Locate the cell with the specified text and output its [x, y] center coordinate. 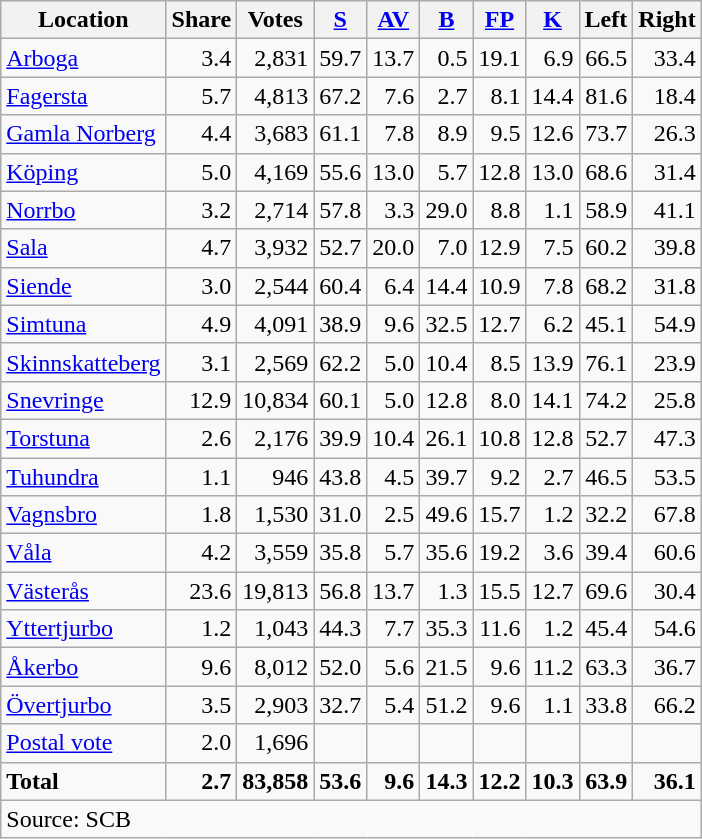
AV [394, 20]
4.4 [202, 134]
1.3 [446, 591]
8.8 [500, 210]
8,012 [276, 667]
3.6 [552, 553]
9.5 [500, 134]
36.7 [667, 667]
1,530 [276, 515]
2,544 [276, 286]
31.0 [340, 515]
4,813 [276, 96]
45.4 [606, 629]
Torstuna [84, 438]
Åkerbo [84, 667]
35.3 [446, 629]
Snevringe [84, 400]
35.6 [446, 553]
14.1 [552, 400]
4.2 [202, 553]
62.2 [340, 362]
32.2 [606, 515]
Siende [84, 286]
39.7 [446, 477]
Norrbo [84, 210]
53.6 [340, 781]
3,683 [276, 134]
12.2 [500, 781]
19.2 [500, 553]
Övertjurbo [84, 705]
3,559 [276, 553]
21.5 [446, 667]
3.4 [202, 58]
946 [276, 477]
26.3 [667, 134]
Postal vote [84, 743]
83,858 [276, 781]
10.9 [500, 286]
81.6 [606, 96]
51.2 [446, 705]
57.8 [340, 210]
2,176 [276, 438]
39.4 [606, 553]
32.5 [446, 324]
2,569 [276, 362]
Köping [84, 172]
68.6 [606, 172]
Våla [84, 553]
6.4 [394, 286]
S [340, 20]
55.6 [340, 172]
3,932 [276, 248]
20.0 [394, 248]
Share [202, 20]
14.3 [446, 781]
74.2 [606, 400]
53.5 [667, 477]
25.8 [667, 400]
1,696 [276, 743]
67.8 [667, 515]
18.4 [667, 96]
56.8 [340, 591]
Left [606, 20]
26.1 [446, 438]
45.1 [606, 324]
7.6 [394, 96]
33.8 [606, 705]
10.3 [552, 781]
12.6 [552, 134]
3.1 [202, 362]
41.1 [667, 210]
76.1 [606, 362]
6.2 [552, 324]
Vagnsbro [84, 515]
B [446, 20]
0.5 [446, 58]
2.6 [202, 438]
8.5 [500, 362]
43.8 [340, 477]
63.9 [606, 781]
60.6 [667, 553]
10.8 [500, 438]
33.4 [667, 58]
44.3 [340, 629]
7.7 [394, 629]
Source: SCB [351, 819]
8.0 [500, 400]
19.1 [500, 58]
66.2 [667, 705]
7.0 [446, 248]
2.0 [202, 743]
4.5 [394, 477]
Fagersta [84, 96]
29.0 [446, 210]
46.5 [606, 477]
4,091 [276, 324]
54.9 [667, 324]
59.7 [340, 58]
61.1 [340, 134]
52.0 [340, 667]
58.9 [606, 210]
Simtuna [84, 324]
Västerås [84, 591]
31.4 [667, 172]
K [552, 20]
7.5 [552, 248]
4.9 [202, 324]
38.9 [340, 324]
19,813 [276, 591]
1,043 [276, 629]
Votes [276, 20]
69.6 [606, 591]
36.1 [667, 781]
67.2 [340, 96]
3.5 [202, 705]
3.2 [202, 210]
8.1 [500, 96]
49.6 [446, 515]
Arboga [84, 58]
60.2 [606, 248]
66.5 [606, 58]
2.5 [394, 515]
60.1 [340, 400]
54.6 [667, 629]
30.4 [667, 591]
73.7 [606, 134]
1.8 [202, 515]
Tuhundra [84, 477]
4,169 [276, 172]
63.3 [606, 667]
Right [667, 20]
15.5 [500, 591]
Total [84, 781]
2,831 [276, 58]
5.4 [394, 705]
23.9 [667, 362]
68.2 [606, 286]
9.2 [500, 477]
39.9 [340, 438]
23.6 [202, 591]
Sala [84, 248]
FP [500, 20]
60.4 [340, 286]
31.8 [667, 286]
4.7 [202, 248]
8.9 [446, 134]
15.7 [500, 515]
2,903 [276, 705]
39.8 [667, 248]
11.6 [500, 629]
Yttertjurbo [84, 629]
13.9 [552, 362]
3.0 [202, 286]
Skinnskatteberg [84, 362]
11.2 [552, 667]
35.8 [340, 553]
Location [84, 20]
5.6 [394, 667]
3.3 [394, 210]
10,834 [276, 400]
47.3 [667, 438]
6.9 [552, 58]
2,714 [276, 210]
32.7 [340, 705]
Gamla Norberg [84, 134]
